Pinpoint the cell where the given text exists, returning its [X, Y] midpoint coordinate. 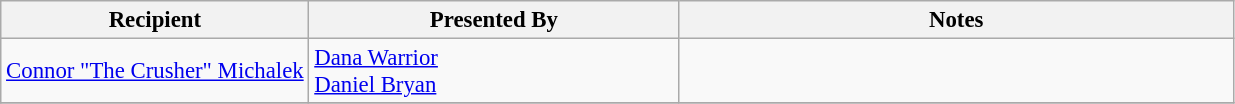
Connor "The Crusher" Michalek [155, 72]
Recipient [155, 20]
Dana WarriorDaniel Bryan [494, 72]
Presented By [494, 20]
Notes [956, 20]
